Extract the [x, y] coordinate from the center of the cell holding the provided text.  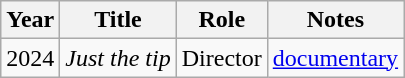
Title [118, 20]
Year [30, 20]
2024 [30, 58]
Director [222, 58]
documentary [335, 58]
Role [222, 20]
Just the tip [118, 58]
Notes [335, 20]
